For the text-containing cell, return its midpoint in [x, y] coordinate format. 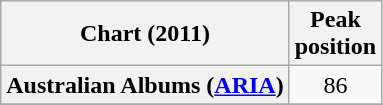
Peakposition [335, 34]
86 [335, 85]
Australian Albums (ARIA) [145, 85]
Chart (2011) [145, 34]
